Return the (X, Y) coordinate for the center point of the cell that contains the specified text.  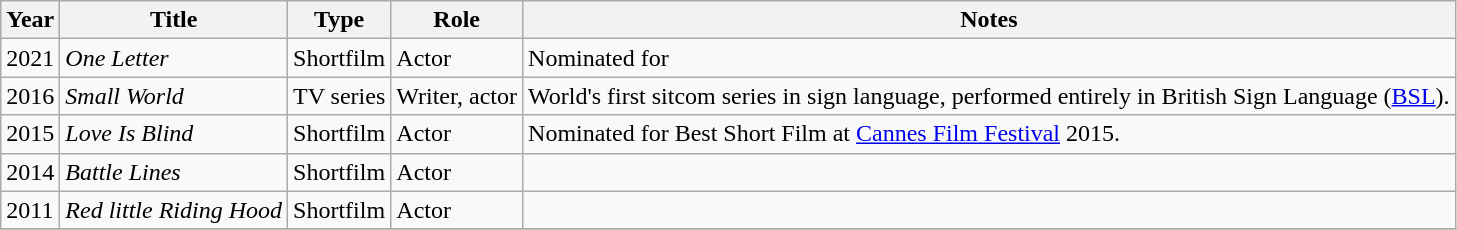
Love Is Blind (174, 134)
Role (457, 20)
TV series (340, 96)
Battle Lines (174, 172)
Type (340, 20)
2014 (30, 172)
Writer, actor (457, 96)
Title (174, 20)
World's first sitcom series in sign language, performed entirely in British Sign Language (BSL). (990, 96)
2011 (30, 210)
Nominated for Best Short Film at Cannes Film Festival 2015. (990, 134)
2016 (30, 96)
One Letter (174, 58)
Red little Riding Hood (174, 210)
2021 (30, 58)
Year (30, 20)
Nominated for (990, 58)
Small World (174, 96)
Notes (990, 20)
2015 (30, 134)
